Provide the (x, y) coordinate of the cell's center where the given text is located.  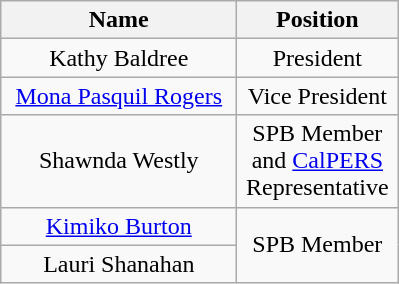
Name (119, 20)
SPB Member and CalPERS Representative (318, 161)
Shawnda Westly (119, 161)
SPB Member (318, 245)
Lauri Shanahan (119, 264)
Mona Pasquil Rogers (119, 96)
Kathy Baldree (119, 58)
Position (318, 20)
Vice President (318, 96)
President (318, 58)
Kimiko Burton (119, 226)
